For the text-containing cell, return its midpoint in [X, Y] coordinate format. 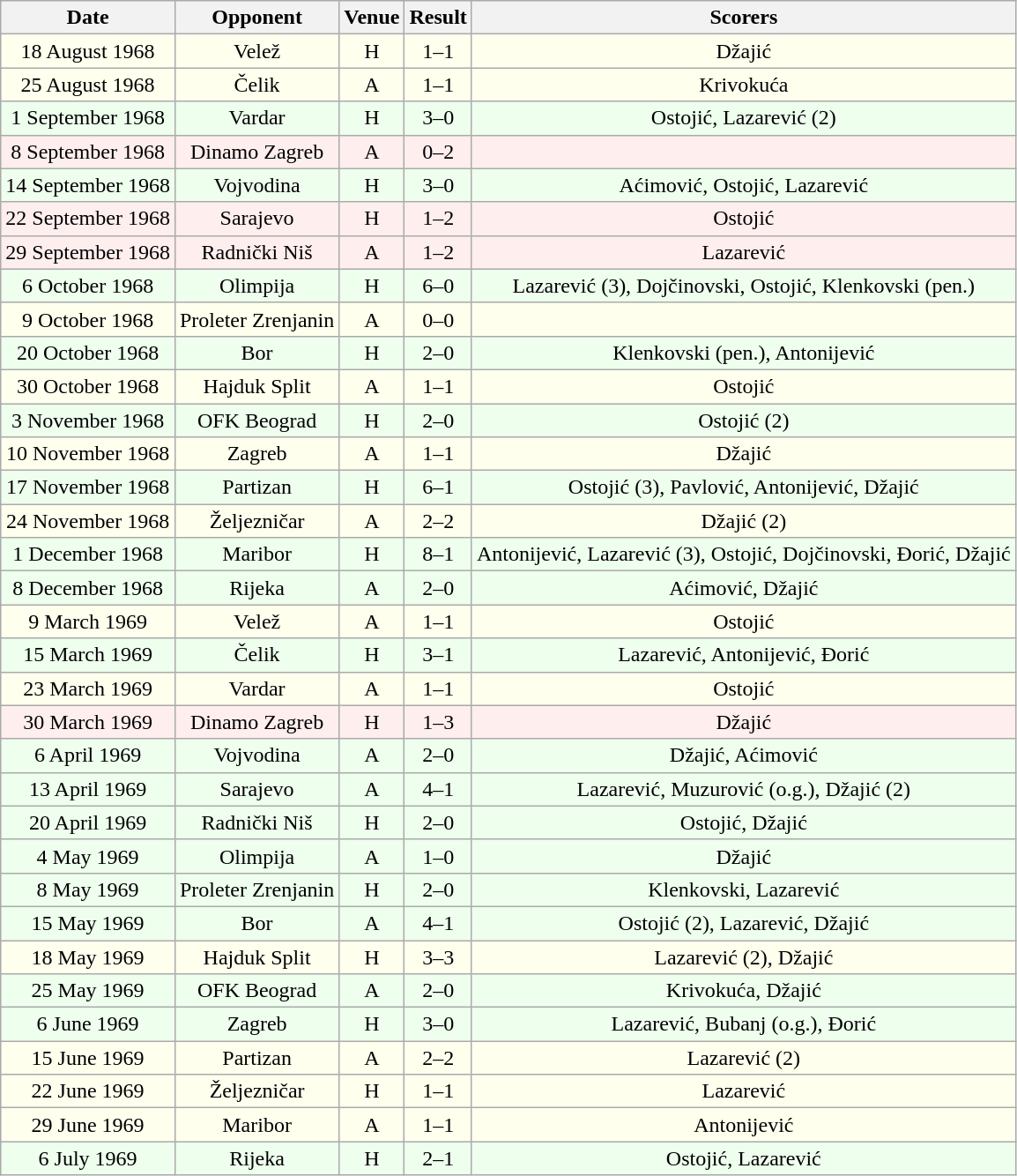
15 June 1969 [88, 1058]
6 July 1969 [88, 1158]
22 September 1968 [88, 219]
30 March 1969 [88, 722]
Date [88, 18]
20 April 1969 [88, 822]
Aćimović, Džajić [744, 588]
22 June 1969 [88, 1091]
6 October 1968 [88, 286]
Lazarević (2), Džajić [744, 956]
6–1 [438, 488]
Lazarević, Bubanj (o.g.), Đorić [744, 1024]
9 October 1968 [88, 319]
Scorers [744, 18]
1–0 [438, 856]
17 November 1968 [88, 488]
Ostojić, Lazarević (2) [744, 118]
23 March 1969 [88, 688]
25 May 1969 [88, 991]
1 September 1968 [88, 118]
Džajić (2) [744, 521]
Aćimović, Ostojić, Lazarević [744, 185]
30 October 1968 [88, 386]
8–1 [438, 555]
1 December 1968 [88, 555]
Klenkovski (pen.), Antonijević [744, 353]
Lazarević (3), Dojčinovski, Ostojić, Klenkovski (pen.) [744, 286]
9 March 1969 [88, 621]
Ostojić (3), Pavlović, Antonijević, Džajić [744, 488]
4 May 1969 [88, 856]
6–0 [438, 286]
1–3 [438, 722]
Ostojić (2), Lazarević, Džajić [744, 923]
3–1 [438, 655]
15 March 1969 [88, 655]
0–0 [438, 319]
Džajić, Aćimović [744, 755]
10 November 1968 [88, 454]
8 December 1968 [88, 588]
29 June 1969 [88, 1125]
29 September 1968 [88, 252]
3 November 1968 [88, 421]
Antonijević, Lazarević (3), Ostojić, Dojčinovski, Đorić, Džajić [744, 555]
Krivokuća, Džajić [744, 991]
Opponent [256, 18]
15 May 1969 [88, 923]
3–3 [438, 956]
13 April 1969 [88, 789]
6 June 1969 [88, 1024]
Ostojić (2) [744, 421]
Lazarević, Muzurović (o.g.), Džajić (2) [744, 789]
2–1 [438, 1158]
0–2 [438, 152]
Lazarević (2) [744, 1058]
20 October 1968 [88, 353]
Antonijević [744, 1125]
6 April 1969 [88, 755]
24 November 1968 [88, 521]
Venue [372, 18]
25 August 1968 [88, 85]
8 September 1968 [88, 152]
Lazarević, Antonijević, Đorić [744, 655]
18 August 1968 [88, 51]
Ostojić, Džajić [744, 822]
Ostojić, Lazarević [744, 1158]
Klenkovski, Lazarević [744, 889]
14 September 1968 [88, 185]
Result [438, 18]
Krivokuća [744, 85]
8 May 1969 [88, 889]
18 May 1969 [88, 956]
